Provide the (X, Y) coordinate of the cell's center where the given text is located.  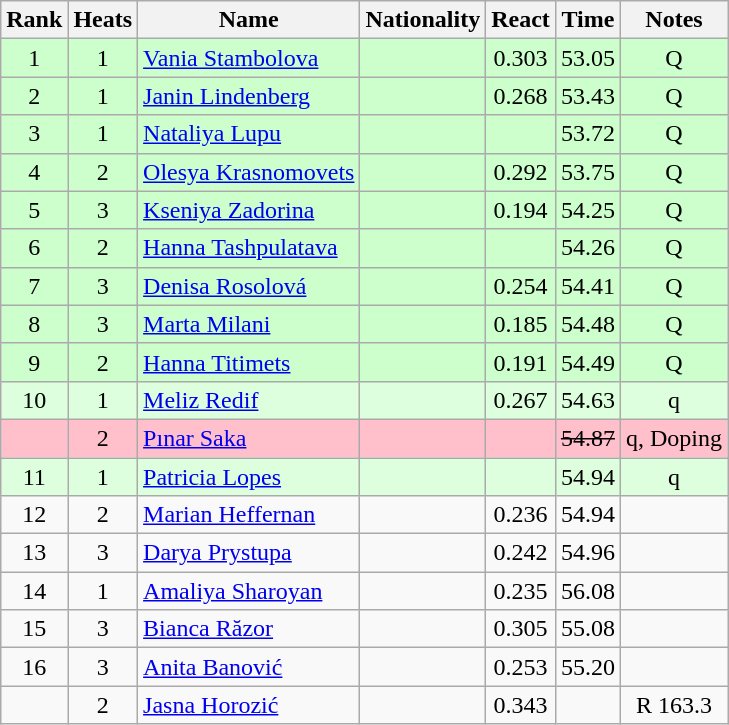
0.236 (521, 515)
Hanna Tashpulatava (249, 248)
55.20 (588, 667)
0.194 (521, 210)
9 (34, 362)
13 (34, 553)
15 (34, 629)
5 (34, 210)
0.305 (521, 629)
54.87 (588, 438)
Notes (674, 20)
0.343 (521, 705)
54.26 (588, 248)
54.63 (588, 400)
q, Doping (674, 438)
Vania Stambolova (249, 58)
10 (34, 400)
Bianca Răzor (249, 629)
11 (34, 477)
53.72 (588, 134)
R 163.3 (674, 705)
Rank (34, 20)
Olesya Krasnomovets (249, 172)
Denisa Rosolová (249, 286)
0.235 (521, 591)
0.267 (521, 400)
54.49 (588, 362)
Marian Heffernan (249, 515)
Kseniya Zadorina (249, 210)
54.48 (588, 324)
8 (34, 324)
12 (34, 515)
54.25 (588, 210)
53.43 (588, 96)
7 (34, 286)
0.191 (521, 362)
53.05 (588, 58)
0.268 (521, 96)
Darya Prystupa (249, 553)
React (521, 20)
53.75 (588, 172)
0.254 (521, 286)
Nataliya Lupu (249, 134)
56.08 (588, 591)
55.08 (588, 629)
14 (34, 591)
Time (588, 20)
0.253 (521, 667)
Janin Lindenberg (249, 96)
Jasna Horozić (249, 705)
0.242 (521, 553)
16 (34, 667)
6 (34, 248)
Name (249, 20)
54.41 (588, 286)
Pınar Saka (249, 438)
Amaliya Sharoyan (249, 591)
Patricia Lopes (249, 477)
Anita Banović (249, 667)
0.185 (521, 324)
0.303 (521, 58)
54.96 (588, 553)
0.292 (521, 172)
Marta Milani (249, 324)
Meliz Redif (249, 400)
Heats (103, 20)
Hanna Titimets (249, 362)
4 (34, 172)
Nationality (423, 20)
